Find where the given text appears and provide that cell's center as (X, Y) coordinate. 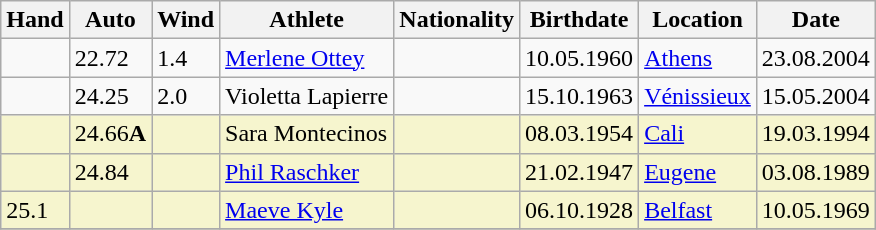
Athens (698, 58)
19.03.1994 (816, 134)
Merlene Ottey (307, 58)
21.02.1947 (580, 172)
22.72 (110, 58)
Wind (186, 20)
15.10.1963 (580, 96)
24.84 (110, 172)
Phil Raschker (307, 172)
25.1 (35, 210)
10.05.1969 (816, 210)
24.66A (110, 134)
Nationality (457, 20)
2.0 (186, 96)
Location (698, 20)
Belfast (698, 210)
24.25 (110, 96)
Maeve Kyle (307, 210)
Vénissieux (698, 96)
Birthdate (580, 20)
Cali (698, 134)
Sara Montecinos (307, 134)
Hand (35, 20)
23.08.2004 (816, 58)
10.05.1960 (580, 58)
Eugene (698, 172)
Date (816, 20)
Athlete (307, 20)
06.10.1928 (580, 210)
03.08.1989 (816, 172)
1.4 (186, 58)
08.03.1954 (580, 134)
Auto (110, 20)
Violetta Lapierre (307, 96)
15.05.2004 (816, 96)
